For the text-containing cell, return its midpoint in (x, y) coordinate format. 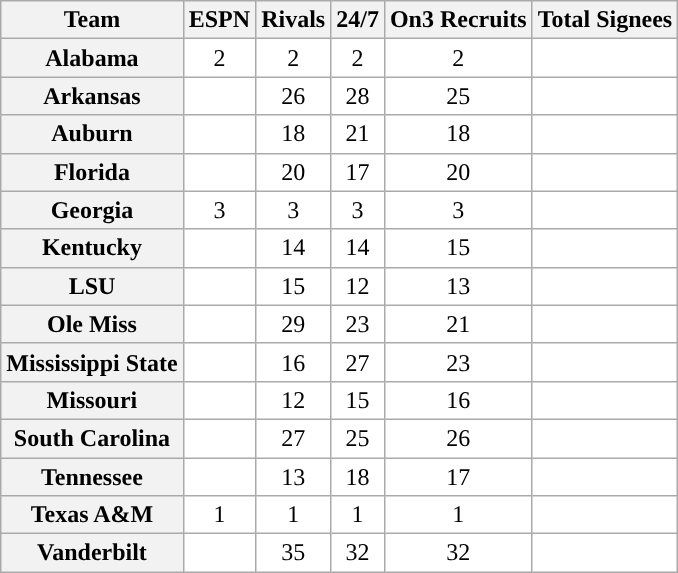
South Carolina (92, 438)
LSU (92, 286)
Mississippi State (92, 362)
On3 Recruits (458, 20)
Georgia (92, 210)
Alabama (92, 58)
Vanderbilt (92, 553)
29 (294, 324)
Arkansas (92, 96)
Kentucky (92, 248)
ESPN (219, 20)
24/7 (358, 20)
Tennessee (92, 477)
Texas A&M (92, 515)
Ole Miss (92, 324)
Rivals (294, 20)
Missouri (92, 400)
28 (358, 96)
35 (294, 553)
Team (92, 20)
Total Signees (605, 20)
Florida (92, 172)
Auburn (92, 134)
